Pinpoint the cell where the given text exists, returning its [X, Y] midpoint coordinate. 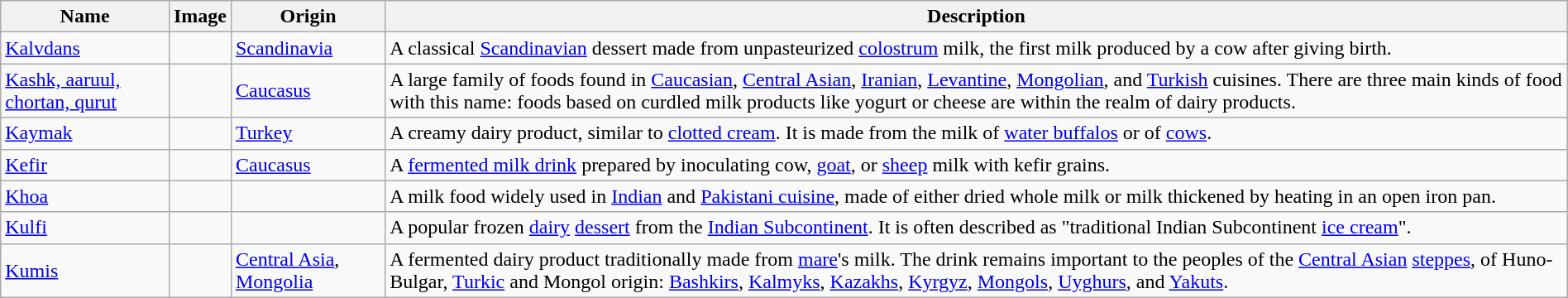
Kumis [85, 270]
Kulfi [85, 228]
Description [977, 17]
Name [85, 17]
Kefir [85, 165]
Kaymak [85, 133]
Central Asia, Mongolia [308, 270]
Origin [308, 17]
Khoa [85, 196]
Kashk, aaruul, chortan, qurut [85, 91]
A popular frozen dairy dessert from the Indian Subcontinent. It is often described as "traditional Indian Subcontinent ice cream". [977, 228]
A milk food widely used in Indian and Pakistani cuisine, made of either dried whole milk or milk thickened by heating in an open iron pan. [977, 196]
A creamy dairy product, similar to clotted cream. It is made from the milk of water buffalos or of cows. [977, 133]
A classical Scandinavian dessert made from unpasteurized colostrum milk, the first milk produced by a cow after giving birth. [977, 48]
A fermented milk drink prepared by inoculating cow, goat, or sheep milk with kefir grains. [977, 165]
Scandinavia [308, 48]
Image [200, 17]
Kalvdans [85, 48]
Turkey [308, 133]
